Find where the given text appears and provide that cell's center as (x, y) coordinate. 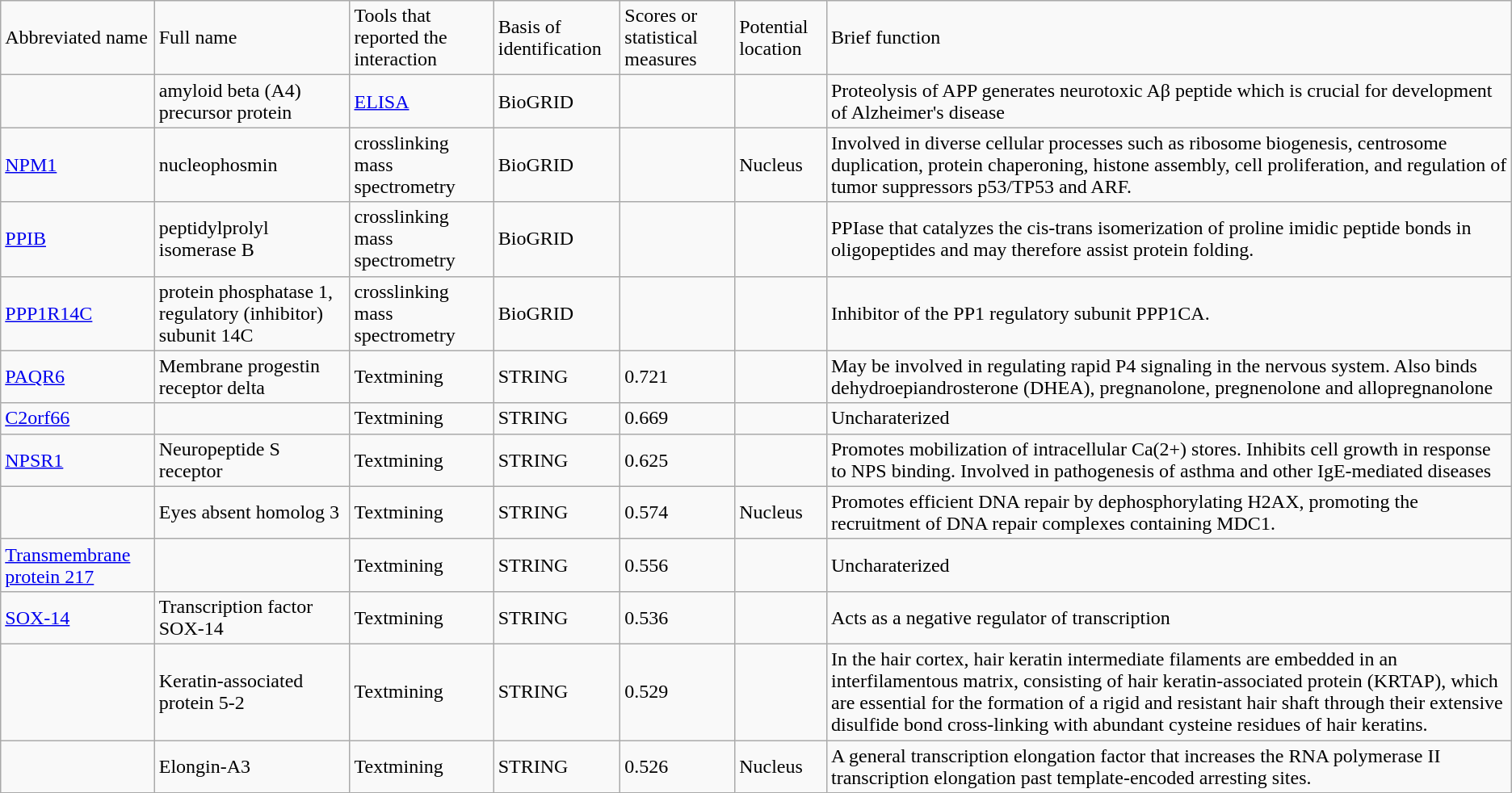
PPIB (78, 239)
0.536 (678, 617)
Transmembrane protein 217 (78, 565)
0.625 (678, 460)
nucleophosmin (252, 165)
NPM1 (78, 165)
NPSR1 (78, 460)
Eyes absent homolog 3 (252, 512)
Proteolysis of APP generates neurotoxic Aβ peptide which is crucial for development of Alzheimer's disease (1169, 102)
Potential location (781, 38)
Inhibitor of the PP1 regulatory subunit PPP1CA. (1169, 313)
C2orf66 (78, 418)
PAQR6 (78, 376)
Basis of identification (557, 38)
SOX-14 (78, 617)
PPP1R14C (78, 313)
Acts as a negative regulator of transcription (1169, 617)
0.721 (678, 376)
A general transcription elongation factor that increases the RNA polymerase II transcription elongation past template-encoded arresting sites. (1169, 766)
Tools that reported the interaction (422, 38)
Transcription factor SOX-14 (252, 617)
Abbreviated name (78, 38)
Full name (252, 38)
0.526 (678, 766)
PPIase that catalyzes the cis-trans isomerization of proline imidic peptide bonds in oligopeptides and may therefore assist protein folding. (1169, 239)
0.669 (678, 418)
Brief function (1169, 38)
amyloid beta (A4) precursor protein (252, 102)
protein phosphatase 1, regulatory (inhibitor) subunit 14C (252, 313)
Membrane progestin receptor delta (252, 376)
Promotes efficient DNA repair by dephosphorylating H2AX, promoting the recruitment of DNA repair complexes containing MDC1. (1169, 512)
Keratin-associated protein 5-2 (252, 691)
0.556 (678, 565)
Elongin-A3 (252, 766)
Neuropeptide S receptor (252, 460)
Scores or statistical measures (678, 38)
0.574 (678, 512)
peptidylprolyl isomerase B (252, 239)
0.529 (678, 691)
ELISA (422, 102)
